Provide the [X, Y] coordinate of the cell's center where the given text is located.  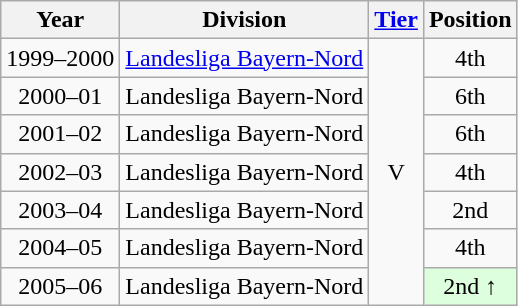
Position [470, 20]
2003–04 [60, 210]
2nd ↑ [470, 286]
2001–02 [60, 134]
2002–03 [60, 172]
2005–06 [60, 286]
2nd [470, 210]
2004–05 [60, 248]
Year [60, 20]
V [396, 172]
Tier [396, 20]
1999–2000 [60, 58]
Division [244, 20]
2000–01 [60, 96]
